Locate the cell with the specified text and output its (X, Y) center coordinate. 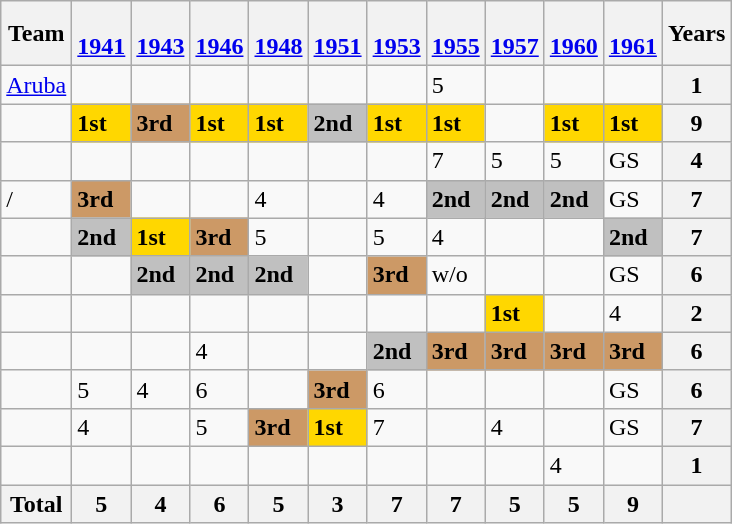
1953 (396, 34)
1946 (220, 34)
1943 (160, 34)
1951 (338, 34)
2 (696, 313)
/ (36, 199)
Years (696, 34)
Team (36, 34)
3 (338, 503)
Aruba (36, 85)
1941 (102, 34)
1948 (278, 34)
1957 (514, 34)
1955 (456, 34)
1960 (574, 34)
w/o (456, 275)
1961 (632, 34)
Total (36, 503)
